Determine the [x, y] coordinate at the center of the cell enclosing the given text.  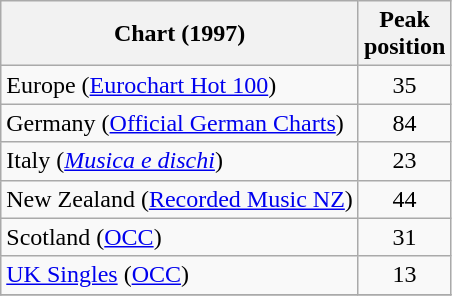
UK Singles (OCC) [180, 275]
31 [404, 237]
Scotland (OCC) [180, 237]
13 [404, 275]
84 [404, 123]
Italy (Musica e dischi) [180, 161]
44 [404, 199]
Europe (Eurochart Hot 100) [180, 85]
New Zealand (Recorded Music NZ) [180, 199]
35 [404, 85]
Germany (Official German Charts) [180, 123]
23 [404, 161]
Chart (1997) [180, 34]
Peakposition [404, 34]
